Scan for the cell matching the given text and deliver its (X, Y) coordinate at center. 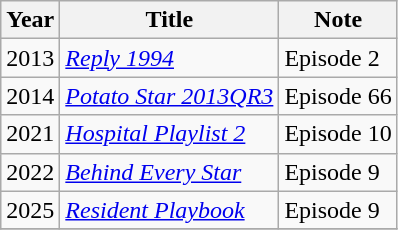
2022 (30, 172)
Episode 66 (338, 96)
Resident Playbook (170, 210)
Title (170, 20)
2025 (30, 210)
Potato Star 2013QR3 (170, 96)
2014 (30, 96)
2021 (30, 134)
2013 (30, 58)
Year (30, 20)
Episode 10 (338, 134)
Episode 2 (338, 58)
Reply 1994 (170, 58)
Behind Every Star (170, 172)
Note (338, 20)
Hospital Playlist 2 (170, 134)
